Return [x, y] of the center of cell containing provided text 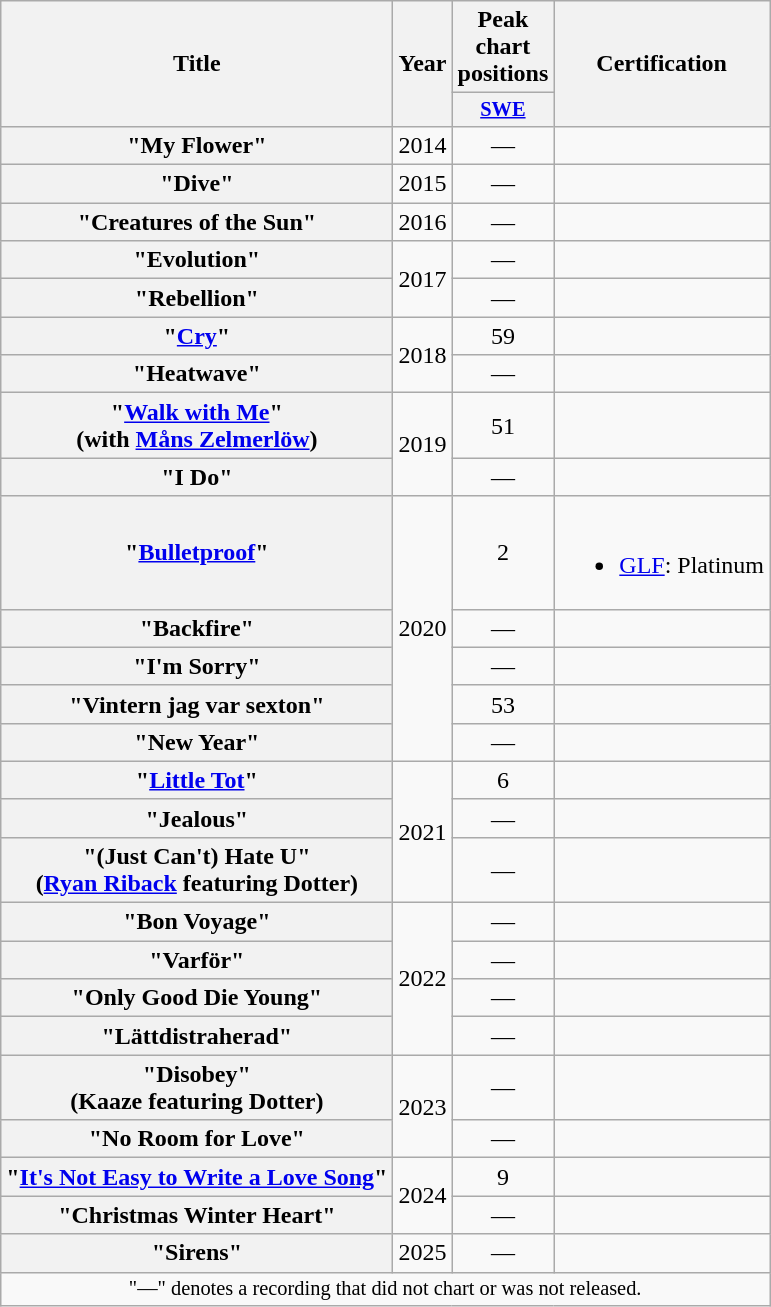
2015 [422, 184]
SWE [503, 110]
"Dive" [197, 184]
2016 [422, 222]
"Lättdistraherad" [197, 1036]
"Creatures of the Sun" [197, 222]
2023 [422, 1106]
"(Just Can't) Hate U"(Ryan Riback featuring Dotter) [197, 870]
2025 [422, 1253]
"Little Tot" [197, 780]
"Only Good Die Young" [197, 998]
Year [422, 64]
9 [503, 1177]
2022 [422, 979]
"Evolution" [197, 260]
"Varför" [197, 960]
"Bulletproof" [197, 552]
6 [503, 780]
53 [503, 704]
"Jealous" [197, 818]
"New Year" [197, 742]
"Bon Voyage" [197, 922]
"—" denotes a recording that did not chart or was not released. [386, 1289]
"Walk with Me"(with Måns Zelmerlöw) [197, 426]
2014 [422, 145]
"Sirens" [197, 1253]
2020 [422, 628]
59 [503, 336]
"Christmas Winter Heart" [197, 1215]
"I'm Sorry" [197, 666]
2 [503, 552]
"Disobey"(Kaaze featuring Dotter) [197, 1088]
2024 [422, 1196]
Title [197, 64]
"No Room for Love" [197, 1139]
"Cry" [197, 336]
"Backfire" [197, 628]
51 [503, 426]
2019 [422, 444]
"It's Not Easy to Write a Love Song" [197, 1177]
2018 [422, 355]
2017 [422, 279]
2021 [422, 832]
Peak chart positions [503, 47]
GLF: Platinum [662, 552]
Certification [662, 64]
"I Do" [197, 477]
"My Flower" [197, 145]
"Vintern jag var sexton" [197, 704]
"Rebellion" [197, 298]
"Heatwave" [197, 374]
